Return the (x, y) coordinate for the center point of the cell that contains the specified text.  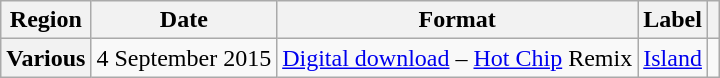
Date (184, 20)
Region (46, 20)
Format (458, 20)
Digital download – Hot Chip Remix (458, 58)
Island (673, 58)
Label (673, 20)
4 September 2015 (184, 58)
Various (46, 58)
